Pinpoint the cell where the given text exists, returning its [X, Y] midpoint coordinate. 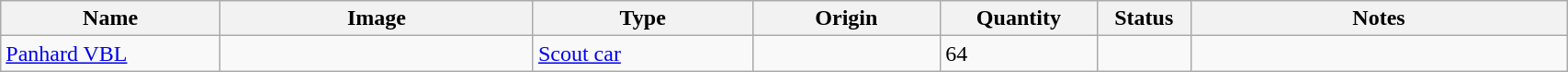
Origin [847, 18]
Name [110, 18]
Quantity [1019, 18]
Scout car [643, 54]
Type [643, 18]
Status [1144, 18]
Notes [1378, 18]
Image [377, 18]
Panhard VBL [110, 54]
64 [1019, 54]
